Provide the [x, y] coordinate of the cell's center where the given text is located.  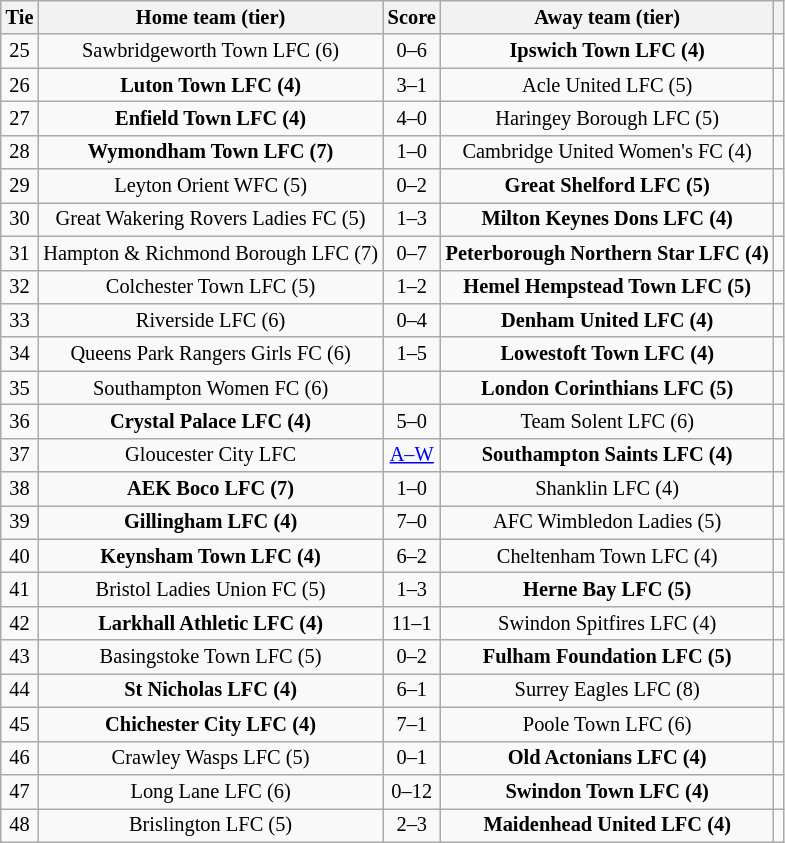
Hemel Hempstead Town LFC (5) [608, 287]
0–1 [412, 758]
Gillingham LFC (4) [210, 522]
39 [20, 522]
2–3 [412, 825]
Herne Bay LFC (5) [608, 589]
26 [20, 85]
Larkhall Athletic LFC (4) [210, 623]
Enfield Town LFC (4) [210, 118]
28 [20, 152]
Fulham Foundation LFC (5) [608, 657]
36 [20, 421]
46 [20, 758]
Brislington LFC (5) [210, 825]
A–W [412, 455]
Home team (tier) [210, 17]
Chichester City LFC (4) [210, 724]
Hampton & Richmond Borough LFC (7) [210, 253]
41 [20, 589]
4–0 [412, 118]
Cambridge United Women's FC (4) [608, 152]
Cheltenham Town LFC (4) [608, 556]
Luton Town LFC (4) [210, 85]
44 [20, 690]
Milton Keynes Dons LFC (4) [608, 219]
Southampton Women FC (6) [210, 388]
AFC Wimbledon Ladies (5) [608, 522]
Swindon Spitfires LFC (4) [608, 623]
37 [20, 455]
Surrey Eagles LFC (8) [608, 690]
3–1 [412, 85]
34 [20, 354]
Peterborough Northern Star LFC (4) [608, 253]
45 [20, 724]
Denham United LFC (4) [608, 320]
Shanklin LFC (4) [608, 489]
Acle United LFC (5) [608, 85]
Great Wakering Rovers Ladies FC (5) [210, 219]
29 [20, 186]
Keynsham Town LFC (4) [210, 556]
Basingstoke Town LFC (5) [210, 657]
0–4 [412, 320]
0–6 [412, 51]
Score [412, 17]
Great Shelford LFC (5) [608, 186]
Swindon Town LFC (4) [608, 791]
Crawley Wasps LFC (5) [210, 758]
40 [20, 556]
Ipswich Town LFC (4) [608, 51]
32 [20, 287]
Colchester Town LFC (5) [210, 287]
Long Lane LFC (6) [210, 791]
Riverside LFC (6) [210, 320]
Sawbridgeworth Town LFC (6) [210, 51]
Queens Park Rangers Girls FC (6) [210, 354]
Lowestoft Town LFC (4) [608, 354]
35 [20, 388]
Old Actonians LFC (4) [608, 758]
AEK Boco LFC (7) [210, 489]
Leyton Orient WFC (5) [210, 186]
7–0 [412, 522]
Southampton Saints LFC (4) [608, 455]
London Corinthians LFC (5) [608, 388]
42 [20, 623]
Maidenhead United LFC (4) [608, 825]
30 [20, 219]
5–0 [412, 421]
0–12 [412, 791]
0–7 [412, 253]
Haringey Borough LFC (5) [608, 118]
11–1 [412, 623]
Crystal Palace LFC (4) [210, 421]
33 [20, 320]
St Nicholas LFC (4) [210, 690]
27 [20, 118]
31 [20, 253]
Gloucester City LFC [210, 455]
Wymondham Town LFC (7) [210, 152]
1–2 [412, 287]
Team Solent LFC (6) [608, 421]
6–1 [412, 690]
38 [20, 489]
Tie [20, 17]
48 [20, 825]
6–2 [412, 556]
7–1 [412, 724]
Bristol Ladies Union FC (5) [210, 589]
25 [20, 51]
47 [20, 791]
43 [20, 657]
Away team (tier) [608, 17]
Poole Town LFC (6) [608, 724]
1–5 [412, 354]
